Find where the given text appears and provide that cell's center as (x, y) coordinate. 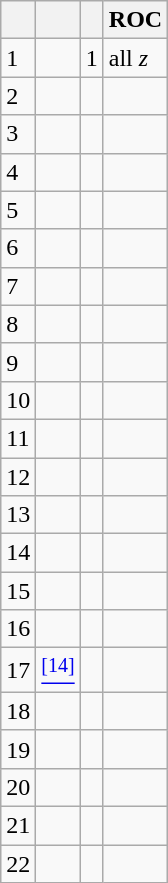
19 (18, 749)
22 (18, 864)
17 (18, 670)
20 (18, 787)
16 (18, 629)
11 (18, 438)
3 (18, 134)
15 (18, 591)
14 (18, 553)
[14] (58, 670)
ROC (135, 20)
7 (18, 286)
10 (18, 400)
2 (18, 96)
6 (18, 248)
4 (18, 172)
12 (18, 477)
9 (18, 362)
8 (18, 324)
all z (135, 58)
5 (18, 210)
18 (18, 711)
21 (18, 826)
13 (18, 515)
